Pinpoint the cell where the given text exists, returning its (x, y) midpoint coordinate. 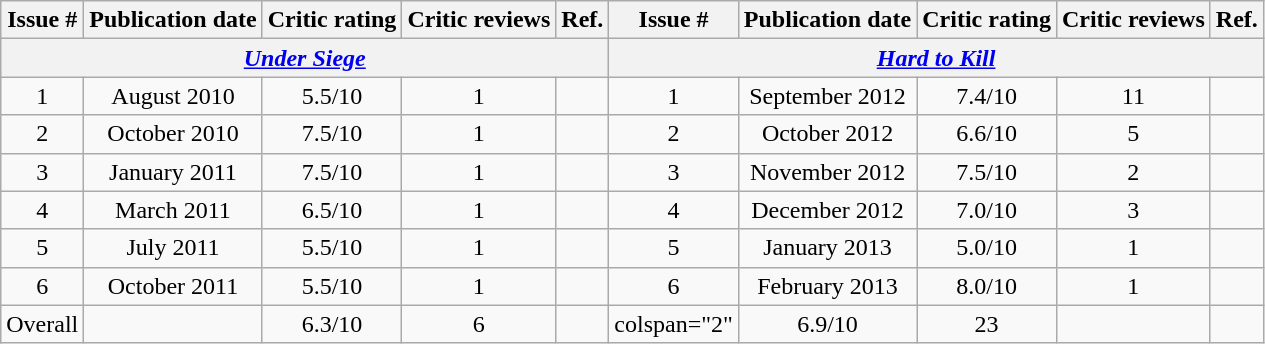
colspan="2" (674, 324)
6.9/10 (827, 324)
Overall (42, 324)
January 2013 (827, 248)
6.5/10 (332, 210)
October 2012 (827, 134)
November 2012 (827, 172)
7.0/10 (987, 210)
February 2013 (827, 286)
23 (987, 324)
March 2011 (173, 210)
January 2011 (173, 172)
December 2012 (827, 210)
8.0/10 (987, 286)
September 2012 (827, 96)
11 (1133, 96)
October 2010 (173, 134)
7.4/10 (987, 96)
Under Siege (305, 58)
October 2011 (173, 286)
6.3/10 (332, 324)
6.6/10 (987, 134)
5.0/10 (987, 248)
July 2011 (173, 248)
August 2010 (173, 96)
Hard to Kill (936, 58)
